Capture the cell that displays the provided text and extract its [x, y] central coordinate. 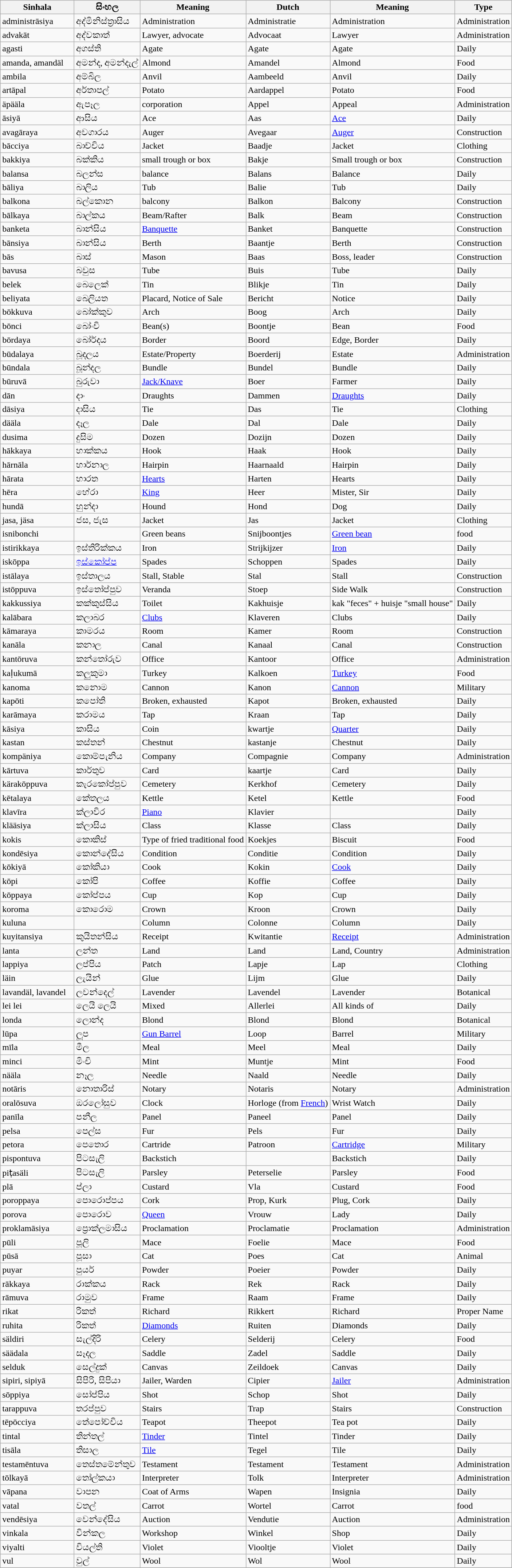
Dog [393, 506]
ලන්ත [107, 950]
Klaveren [288, 617]
Kop [288, 895]
Lawyer, advocate [193, 35]
කැරකෝප්පුව [107, 784]
läin [37, 978]
Wortel [288, 1505]
panīla [37, 1117]
piṭasäli [37, 1173]
Barrel [393, 1034]
artāpal [37, 90]
rākkaya [37, 1284]
Schop [288, 1395]
තිසාල [107, 1450]
lavandäl, lavandel [37, 992]
Edge, Border [393, 340]
kāmaraya [37, 631]
බෝංචි [107, 326]
petora [37, 1144]
වියල්ති [107, 1547]
Proclamatie [288, 1228]
dāsiya [37, 409]
säädala [37, 1353]
කේතලය [107, 798]
ambila [37, 76]
Zadel [288, 1353]
Conditie [288, 853]
බෙලෙක් [107, 284]
Rikkert [288, 1312]
Klasse [288, 826]
Boord [288, 340]
istōppuva [37, 589]
būdalaya [37, 354]
bālkaya [37, 215]
බවුස [107, 271]
pelsa [37, 1131]
Placard, Notice of Sale [193, 298]
Winkel [288, 1533]
කෝකියා [107, 867]
hārnāla [37, 465]
beliyata [37, 298]
කොම්පැනිය [107, 757]
bōrdaya [37, 340]
āsiyā [37, 118]
kētalaya [37, 798]
බල්කොන [107, 201]
Advocaat [288, 35]
Dozijn [288, 437]
Lapje [288, 964]
puyar [37, 1270]
dān [37, 395]
poroppaya [37, 1200]
säldiri [37, 1339]
ජස, ජැස [107, 520]
Blikje [288, 284]
tēpōcciya [37, 1422]
Stall, Stable [193, 575]
ruhita [37, 1325]
Kanon [288, 687]
Mixed [193, 1006]
Gun Barrel [193, 1034]
තෙස්තමේන්තුව [107, 1464]
vendēsiya [37, 1520]
කාර්තුව [107, 770]
ක්ලාවිර [107, 812]
balcony [193, 201]
තේපෝච්චිය [107, 1422]
Tea pot [393, 1422]
Quarter [393, 729]
සිපිරි, සිපියා [107, 1381]
වින්කල [107, 1533]
Boerderij [288, 354]
Side Walk [393, 589]
Administratie [288, 21]
රාමුව [107, 1298]
අමන්ද, අමන්දැල් [107, 63]
Avegaar [288, 132]
Ketel [288, 798]
pispontuva [37, 1158]
තින්තල් [107, 1436]
bās [37, 257]
Buis [288, 271]
Patch [193, 964]
Estate/Property [193, 354]
vinkala [37, 1533]
ලප්පිය [107, 964]
selduk [37, 1367]
All kinds of [393, 1006]
rikat [37, 1312]
Heer [288, 492]
Amandel [288, 63]
කාමරය [107, 631]
Type of fried traditional food [193, 840]
Selderij [288, 1339]
Boontje [288, 326]
kāsiya [37, 729]
Dammen [288, 395]
Small trough or box [393, 160]
කන්තෝරුව [107, 659]
kokis [37, 840]
Teapot [193, 1422]
Wapen [288, 1492]
අද්වකාත් [107, 35]
දෑල [107, 423]
proklamāsiya [37, 1228]
kōppaya [37, 895]
bakkiya [37, 160]
කලාබර [107, 617]
Kantoor [288, 659]
plā [37, 1187]
මීල [107, 1048]
Snijboontjes [288, 534]
අර්තාපල් [107, 90]
vul [37, 1561]
Jailer, Warden [193, 1381]
Jailer [393, 1381]
Balk [288, 215]
Muntje [288, 1061]
corporation [193, 104]
Loop [288, 1034]
Strijkijzer [288, 548]
බලන්ස [107, 174]
Veranda [193, 589]
Horloge (from French) [288, 1103]
notāris [37, 1089]
Compagnie [288, 757]
ලෙයි ලෙයි [107, 1006]
බූන්දල [107, 368]
බෝක්කුව [107, 312]
Plug, Cork [393, 1200]
බූදලය [107, 354]
lei lei [37, 1006]
ආසිය [107, 118]
Balkon [288, 201]
äpääla [37, 104]
banketa [37, 229]
Trap [288, 1408]
kuyitansiya [37, 936]
Patroon [288, 1144]
Clock [193, 1103]
ලැයින් [107, 978]
කක්කුස්සිය [107, 603]
කොරොම [107, 909]
porova [37, 1214]
කනොම [107, 687]
Proper Name [483, 1312]
Animal [483, 1256]
සැල්දිරි [107, 1339]
වාපන [107, 1492]
istālaya [37, 575]
Beam [393, 215]
බුරුවා [107, 381]
londa [37, 1020]
kalābara [37, 617]
හේරා [107, 492]
sōppiya [37, 1395]
būndala [37, 368]
පෙතොර [107, 1144]
Colonne [288, 923]
සෑදල [107, 1353]
Foelie [288, 1242]
කෝප්පය [107, 895]
Poeier [288, 1270]
kanāla [37, 645]
vāpana [37, 1492]
kaartje [288, 770]
hākkaya [37, 451]
සෙල්දුක් [107, 1367]
දුසිම [107, 437]
Stal [288, 575]
koroma [37, 909]
lanta [37, 950]
පෙල්ස [107, 1131]
Raam [288, 1298]
රාක්කය [107, 1284]
Pels [288, 1131]
නොතාරිස් [107, 1089]
කාසිය [107, 729]
හාරත [107, 479]
අගස්ති [107, 49]
Tintel [288, 1436]
vatal [37, 1505]
Koffie [288, 881]
Dutch [288, 7]
Hound [193, 506]
Jack/Knave [193, 381]
hēra [37, 492]
Coat of Arms [193, 1492]
jasa, jäsa [37, 520]
නෑල [107, 1075]
isnibonchi [37, 534]
nääla [37, 1075]
පොරොව [107, 1214]
Mason [193, 257]
තරප්පුව [107, 1408]
Kroon [288, 909]
කරාමය [107, 715]
Koekjes [288, 840]
bōkkuva [37, 312]
කස්තන් [107, 743]
Prop, Kurk [288, 1200]
Tegel [288, 1450]
ලොන්ද [107, 1020]
Kraan [288, 715]
බාලිය [107, 188]
klavīra [37, 812]
කනාල [107, 645]
Cipier [288, 1381]
Boss, leader [393, 257]
Queen [193, 1214]
කලුකුමා [107, 673]
Lavendel [288, 992]
Notice [393, 298]
Schoppen [288, 562]
Das [288, 409]
Lady [393, 1214]
kastan [37, 743]
advakāt [37, 35]
බාස් [107, 257]
ප්ලා [107, 1187]
Lap [393, 964]
mīla [37, 1048]
බාල්කය [107, 215]
Lijm [288, 978]
Mister, Sir [393, 492]
බෝර්දය [107, 340]
balance [193, 174]
කොකිස් [107, 840]
බාච්චිය [107, 146]
හුන්දා [107, 506]
kuluna [37, 923]
dusima [37, 437]
Lawyer [393, 35]
කෝපි [107, 881]
Baadje [288, 146]
Boog [288, 312]
minci [37, 1061]
Haak [288, 451]
Sinhala [37, 7]
tōlkayā [37, 1478]
Stoep [288, 589]
testamēntuva [37, 1464]
Border [193, 340]
kärakōppuva [37, 784]
būruvā [37, 381]
kwartje [288, 729]
Dal [288, 423]
වතල් [107, 1505]
Tolk [288, 1478]
Balie [288, 188]
pūli [37, 1242]
Land, Country [393, 950]
bānsiya [37, 243]
Coin [193, 729]
පූසා [107, 1256]
Bean(s) [193, 326]
Vendutie [288, 1520]
වෙන්දේසිය [107, 1520]
amanda, amandäl [37, 63]
iskōppa [37, 562]
තෝල්කයා [107, 1478]
පනීල [107, 1117]
Theepot [288, 1422]
karāmaya [37, 715]
balkona [37, 201]
klääsiya [37, 826]
bāliya [37, 188]
Aas [288, 118]
kak "feces" + huisje "small house" [393, 603]
Wrist Watch [393, 1103]
Workshop [193, 1533]
small trough or box [193, 160]
Kwitantie [288, 936]
කපෝති [107, 701]
kastanje [288, 743]
අද්මිනිස්ත්‍රාසිය [107, 21]
අවගාරය [107, 132]
tarappuva [37, 1408]
tisāla [37, 1450]
Allerlei [288, 1006]
Baantje [288, 243]
Vrouw [288, 1214]
සෝප්පිය [107, 1395]
Paneel [288, 1117]
Bakje [288, 160]
sipiri, sipiyā [37, 1381]
ලවන්දෙල් [107, 992]
Ruiten [288, 1325]
Naald [288, 1075]
Appeal [393, 104]
ලූප [107, 1034]
Kalkoen [288, 673]
kōpi [37, 881]
ඉස්කෝප්ප [107, 562]
Notaris [288, 1089]
bōnci [37, 326]
kaḷukumā [37, 673]
Bericht [288, 298]
kārtuva [37, 770]
Aambeeld [288, 76]
මිංචි [107, 1061]
සිංහල [107, 7]
balansa [37, 174]
bācciya [37, 146]
ක්ලාසිය [107, 826]
hārata [37, 479]
kantōruva [37, 659]
Kokin [288, 867]
බෙලියත [107, 298]
වුල් [107, 1561]
Boer [288, 381]
lappiya [37, 964]
Estate [393, 354]
පූලි [107, 1242]
පොරොප්පය [107, 1200]
Balcony [393, 201]
dääla [37, 423]
King [193, 492]
හාර්නාල [107, 465]
lūpa [37, 1034]
Piano [193, 812]
kapōti [37, 701]
Jas [288, 520]
administrāsiya [37, 21]
kōkiyā [37, 867]
Hond [288, 506]
kakkussiya [37, 603]
Appel [288, 104]
kanoma [37, 687]
දාසිය [107, 409]
Viooltje [288, 1547]
bavusa [37, 271]
Kerkhof [288, 784]
Shop [393, 1533]
Cartride [193, 1144]
Baas [288, 257]
Peterselie [288, 1173]
Green beans [193, 534]
Haarnaald [288, 465]
belek [37, 284]
Rek [288, 1284]
Biscuit [393, 840]
istirikkaya [37, 548]
කොන්දේසිය [107, 853]
viyalti [37, 1547]
Kamer [288, 631]
Cork [193, 1200]
පුයර් [107, 1270]
Stall [393, 575]
tintal [37, 1436]
Toilet [193, 603]
Green bean [393, 534]
Banket [288, 229]
rāmuva [37, 1298]
කුයිතන්සිය [107, 936]
Bundel [288, 368]
Vla [288, 1187]
අම්බිල [107, 76]
Type [483, 7]
Balans [288, 174]
hundā [37, 506]
Zeildoek [288, 1367]
Aardappel [288, 90]
Harten [288, 479]
ඇපෑල [107, 104]
Kakhuisje [288, 603]
ප්‍රොක්ලමාසිය [107, 1228]
ඉස්තෝප්පුව [107, 589]
Farmer [393, 381]
oralōsuva [37, 1103]
ඉස්තාලය [107, 575]
ඔරලෝසුව [107, 1103]
Kapot [288, 701]
හාක්කය [107, 451]
Klavier [288, 812]
agasti [37, 49]
Kanaal [288, 645]
kompäniya [37, 757]
avagāraya [37, 132]
Bean [393, 326]
pūsā [37, 1256]
Cartridge [393, 1144]
ඉස්තිරික්කය [107, 548]
Beam/Rafter [193, 215]
Balance [393, 174]
Wol [288, 1561]
බක්කිය [107, 160]
Insignia [393, 1492]
kondēsiya [37, 853]
Meel [288, 1048]
දාං [107, 395]
Poes [288, 1256]
